Capture the cell that displays the provided text and extract its (X, Y) central coordinate. 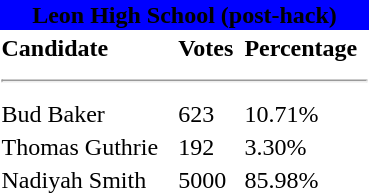
Thomas Guthrie (87, 147)
192 (208, 147)
Leon High School (post-hack) (184, 15)
Percentage (306, 48)
Bud Baker (87, 114)
Candidate (87, 48)
Votes (208, 48)
3.30% (306, 147)
623 (208, 114)
10.71% (306, 114)
